Capture the cell that displays the provided text and extract its [X, Y] central coordinate. 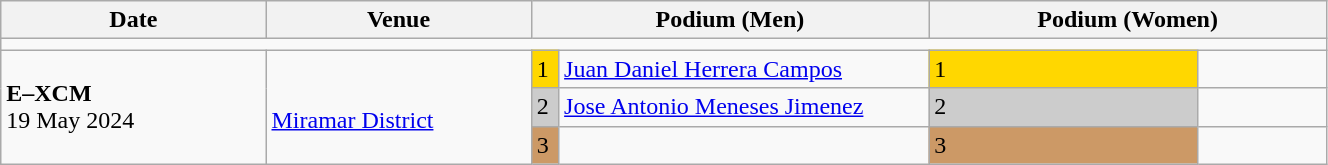
E–XCM 19 May 2024 [134, 107]
Jose Antonio Meneses Jimenez [744, 107]
Date [134, 20]
Miramar District [398, 107]
Podium (Women) [1128, 20]
Juan Daniel Herrera Campos [744, 69]
Podium (Men) [730, 20]
Venue [398, 20]
